Pinpoint the cell where the given text exists, returning its (X, Y) midpoint coordinate. 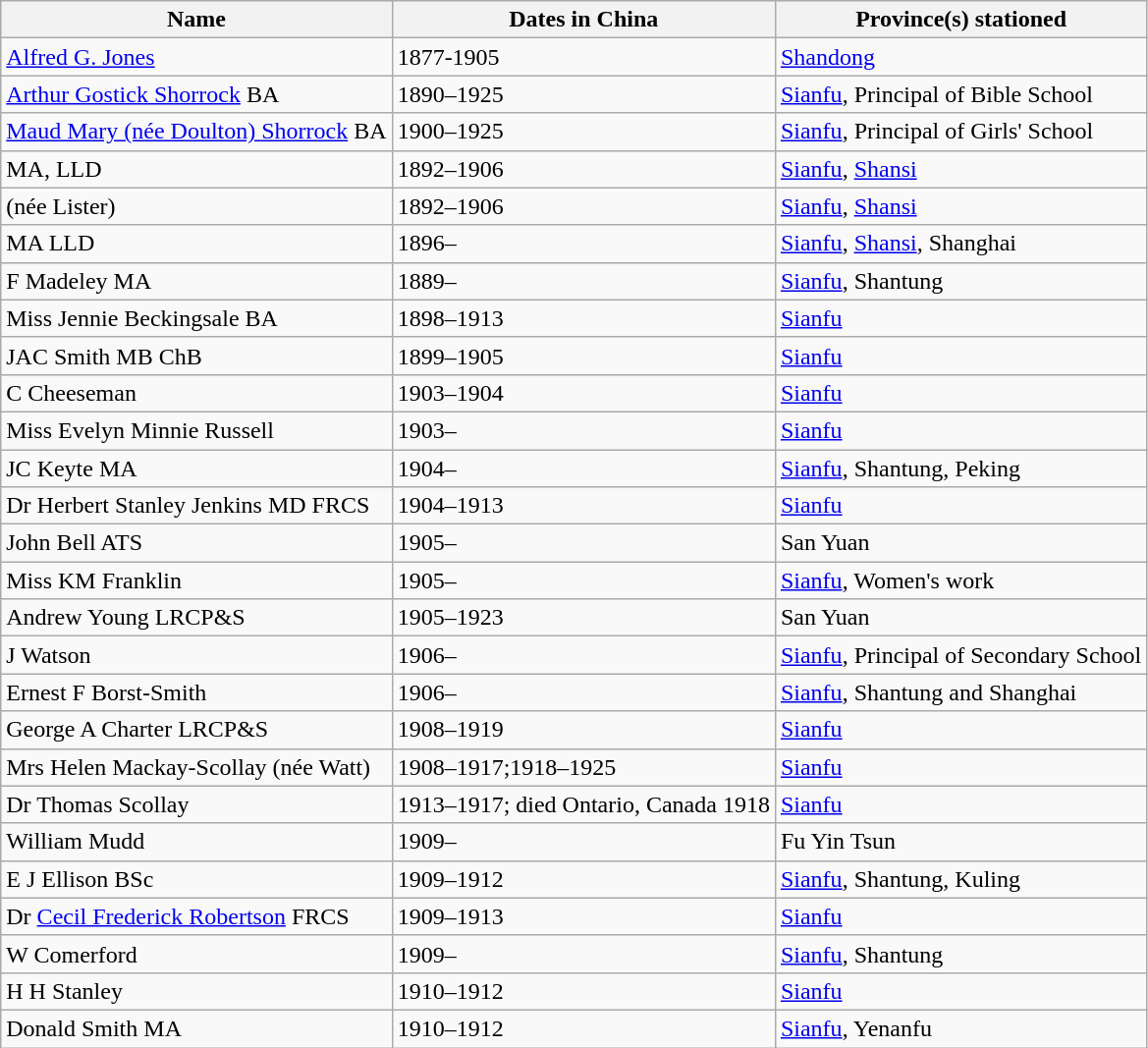
C Cheeseman (196, 393)
Donald Smith MA (196, 1028)
1899–1905 (583, 356)
William Mudd (196, 842)
1877-1905 (583, 57)
Dr Cecil Frederick Robertson FRCS (196, 916)
Sianfu, Shantung, Kuling (960, 879)
H H Stanley (196, 991)
Sianfu, Shansi, Shanghai (960, 244)
1909–1913 (583, 916)
Miss Evelyn Minnie Russell (196, 430)
Sianfu, Principal of Secondary School (960, 655)
John Bell ATS (196, 543)
Sianfu, Principal of Bible School (960, 94)
MA, LLD (196, 169)
1913–1917; died Ontario, Canada 1918 (583, 804)
1908–1919 (583, 730)
Miss Jennie Beckingsale BA (196, 318)
Fu Yin Tsun (960, 842)
1900–1925 (583, 132)
Sianfu, Women's work (960, 580)
1903– (583, 430)
George A Charter LRCP&S (196, 730)
1909–1912 (583, 879)
Miss KM Franklin (196, 580)
Sianfu, Principal of Girls' School (960, 132)
Sianfu, Shantung and Shanghai (960, 692)
Name (196, 20)
F Madeley MA (196, 281)
E J Ellison BSc (196, 879)
1889– (583, 281)
W Comerford (196, 954)
Shandong (960, 57)
1896– (583, 244)
1908–1917;1918–1925 (583, 767)
Province(s) stationed (960, 20)
Arthur Gostick Shorrock BA (196, 94)
1890–1925 (583, 94)
Dr Herbert Stanley Jenkins MD FRCS (196, 506)
Andrew Young LRCP&S (196, 618)
MA LLD (196, 244)
J Watson (196, 655)
1898–1913 (583, 318)
JC Keyte MA (196, 469)
Ernest F Borst-Smith (196, 692)
(née Lister) (196, 206)
1904–1913 (583, 506)
Dr Thomas Scollay (196, 804)
1904– (583, 469)
Alfred G. Jones (196, 57)
Dates in China (583, 20)
Maud Mary (née Doulton) Shorrock BA (196, 132)
1903–1904 (583, 393)
1905–1923 (583, 618)
Sianfu, Shantung, Peking (960, 469)
Mrs Helen Mackay-Scollay (née Watt) (196, 767)
Sianfu, Yenanfu (960, 1028)
JAC Smith MB ChB (196, 356)
